Locate the cell with the specified text and output its (X, Y) center coordinate. 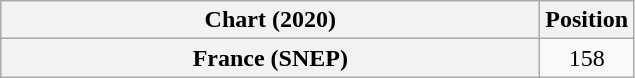
France (SNEP) (270, 58)
Chart (2020) (270, 20)
Position (587, 20)
158 (587, 58)
